Detect which cell encompasses the target text, then output its [X, Y] center coordinate. 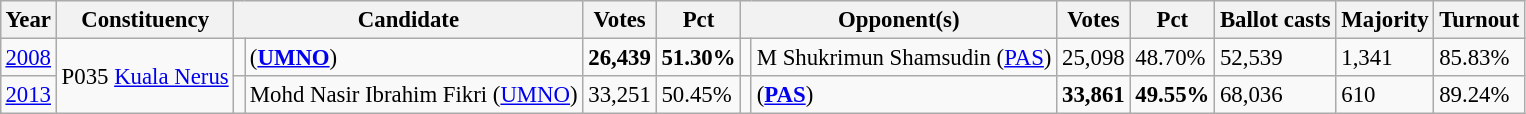
610 [1385, 95]
Year [28, 20]
33,861 [1094, 95]
Ballot casts [1276, 20]
26,439 [620, 57]
52,539 [1276, 57]
Majority [1385, 20]
Turnout [1480, 20]
33,251 [620, 95]
Candidate [408, 20]
M Shukrimun Shamsudin (PAS) [904, 57]
Mohd Nasir Ibrahim Fikri (UMNO) [414, 95]
P035 Kuala Nerus [145, 76]
49.55% [1172, 95]
Opponent(s) [899, 20]
50.45% [698, 95]
48.70% [1172, 57]
25,098 [1094, 57]
(UMNO) [414, 57]
(PAS) [904, 95]
68,036 [1276, 95]
2008 [28, 57]
1,341 [1385, 57]
Constituency [145, 20]
85.83% [1480, 57]
51.30% [698, 57]
2013 [28, 95]
89.24% [1480, 95]
